Pinpoint the cell where the given text exists, returning its (x, y) midpoint coordinate. 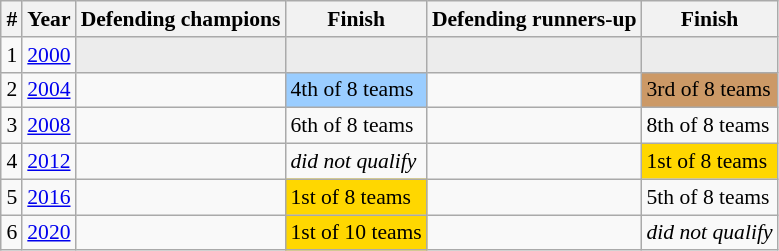
Defending champions (181, 19)
2012 (48, 162)
Year (48, 19)
3 (12, 126)
4 (12, 162)
4th of 8 teams (356, 90)
5 (12, 197)
2020 (48, 233)
1st of 10 teams (356, 233)
2008 (48, 126)
# (12, 19)
2016 (48, 197)
8th of 8 teams (709, 126)
2004 (48, 90)
2000 (48, 55)
Defending runners-up (534, 19)
5th of 8 teams (709, 197)
3rd of 8 teams (709, 90)
1 (12, 55)
6 (12, 233)
6th of 8 teams (356, 126)
2 (12, 90)
